Determine the (x, y) coordinate at the center of the cell enclosing the given text.  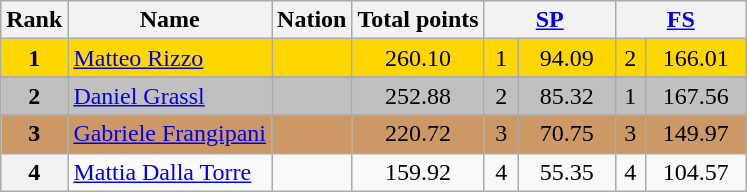
167.56 (696, 96)
FS (680, 20)
Matteo Rizzo (170, 58)
166.01 (696, 58)
55.35 (566, 172)
104.57 (696, 172)
Rank (34, 20)
Nation (312, 20)
Total points (418, 20)
220.72 (418, 134)
SP (550, 20)
159.92 (418, 172)
Name (170, 20)
94.09 (566, 58)
149.97 (696, 134)
Gabriele Frangipani (170, 134)
70.75 (566, 134)
252.88 (418, 96)
85.32 (566, 96)
260.10 (418, 58)
Mattia Dalla Torre (170, 172)
Daniel Grassl (170, 96)
